Output the (x, y) coordinate of the center of the cell containing the given text.  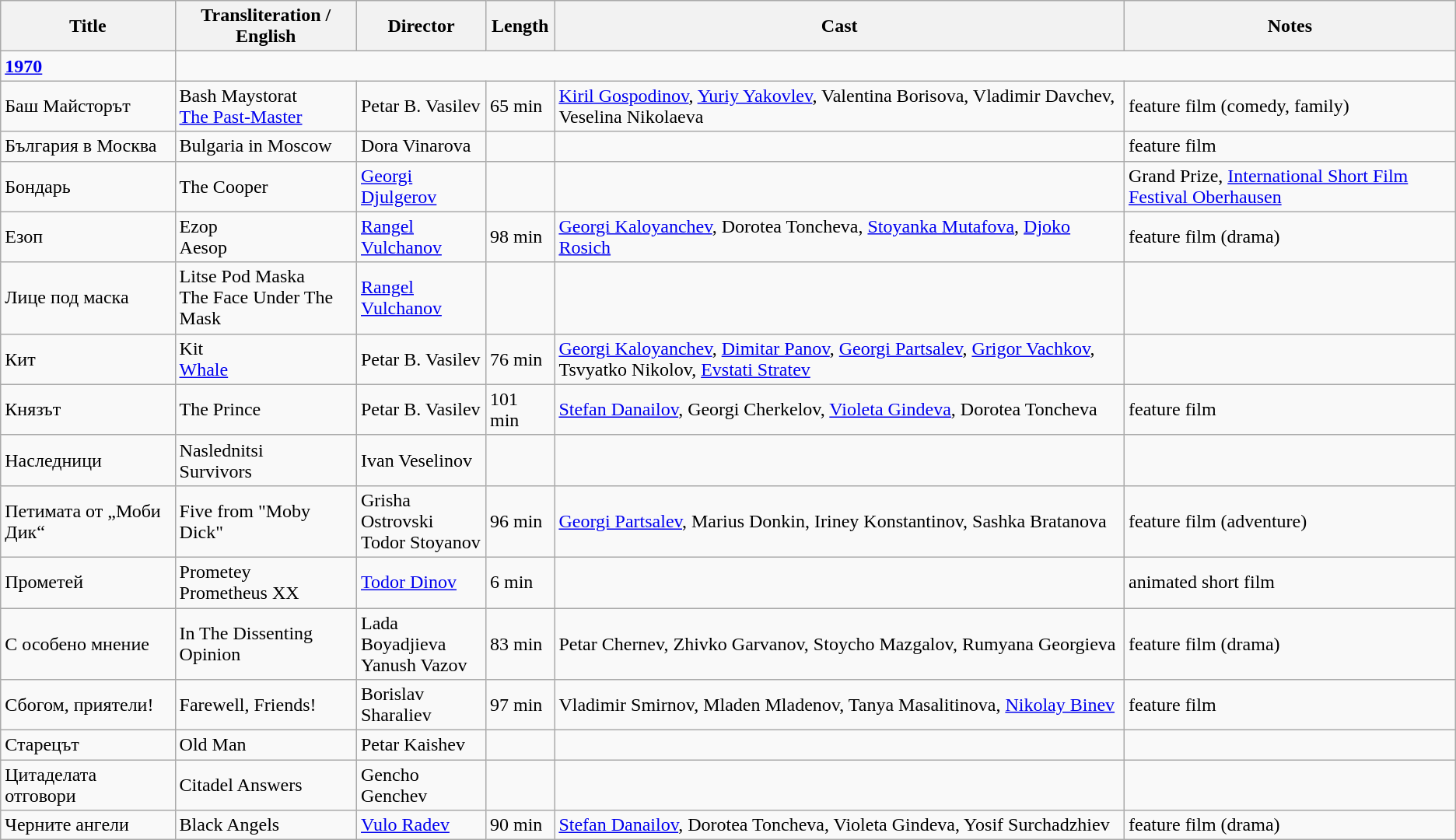
83 min (520, 644)
Georgi Partsalev, Marius Donkin, Iriney Konstantinov, Sashka Bratanova (840, 521)
65 min (520, 106)
Farewell, Friends! (266, 705)
96 min (520, 521)
Todor Dinov (421, 582)
Черните ангели (88, 825)
Georgi Djulgerov (421, 187)
In The Dissenting Opinion (266, 644)
Georgi Kaloyanchev, Dorotea Toncheva, Stoyanka Mutafova, Djoko Rosich (840, 236)
NaslednitsiSurvivors (266, 460)
Bash MaystoratThe Past-Master (266, 106)
Cast (840, 26)
feature film (comedy, family) (1290, 106)
76 min (520, 359)
KitWhale (266, 359)
Лице под маска (88, 298)
Notes (1290, 26)
Black Angels (266, 825)
Ivan Veselinov (421, 460)
Grisha OstrovskiTodor Stoyanov (421, 521)
Князът (88, 409)
Lada BoyadjievaYanush Vazov (421, 644)
Езоп (88, 236)
Stefan Danailov, Georgi Cherkelov, Violeta Gindeva, Dorotea Toncheva (840, 409)
101 min (520, 409)
Цитаделата отговори (88, 786)
97 min (520, 705)
Прометей (88, 582)
Бондарь (88, 187)
animated short film (1290, 582)
Grand Prize, International Short Film Festival Oberhausen (1290, 187)
Director (421, 26)
1970 (88, 66)
Length (520, 26)
Dora Vinarova (421, 146)
Transliteration / English (266, 26)
Petar Kaishev (421, 745)
Петимата от „Моби Дик“ (88, 521)
The Cooper (266, 187)
С особено мнение (88, 644)
EzopAesop (266, 236)
Kiril Gospodinov, Yuriy Yakovlev, Valentina Borisova, Vladimir Davchev, Veselina Nikolaeva (840, 106)
Баш Майсторът (88, 106)
6 min (520, 582)
Кит (88, 359)
Borislav Sharaliev (421, 705)
Litse Pod MaskaThe Face Under The Mask (266, 298)
PrometeyPrometheus XX (266, 582)
Bulgaria in Moscow (266, 146)
98 min (520, 236)
Old Man (266, 745)
The Prince (266, 409)
Vladimir Smirnov, Mladen Mladenov, Tanya Masalitinova, Nikolay Binev (840, 705)
Сбогом, приятели! (88, 705)
Gencho Genchev (421, 786)
feature film (adventure) (1290, 521)
Georgi Kaloyanchev, Dimitar Panov, Georgi Partsalev, Grigor Vachkov, Tsvyatko Nikolov, Evstati Stratev (840, 359)
Petar Chernev, Zhivko Garvanov, Stoycho Mazgalov, Rumyana Georgieva (840, 644)
Наследници (88, 460)
Старецът (88, 745)
България в Москва (88, 146)
Five from "Moby Dick" (266, 521)
Citadel Answers (266, 786)
Vulo Radev (421, 825)
Title (88, 26)
Stefan Danailov, Dorotea Toncheva, Violeta Gindeva, Yosif Surchadzhiev (840, 825)
90 min (520, 825)
